For the text-containing cell, return its midpoint in (x, y) coordinate format. 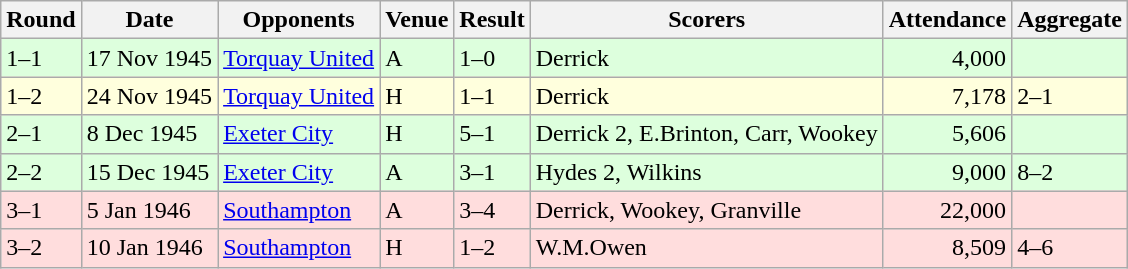
Date (149, 20)
2–2 (41, 172)
3–2 (41, 248)
9,000 (947, 172)
8–2 (1070, 172)
Venue (417, 20)
W.M.Owen (706, 248)
Attendance (947, 20)
24 Nov 1945 (149, 96)
1–0 (492, 58)
10 Jan 1946 (149, 248)
Hydes 2, Wilkins (706, 172)
Scorers (706, 20)
8,509 (947, 248)
22,000 (947, 210)
Aggregate (1070, 20)
7,178 (947, 96)
Opponents (299, 20)
4,000 (947, 58)
5,606 (947, 134)
Round (41, 20)
5–1 (492, 134)
Derrick, Wookey, Granville (706, 210)
Derrick 2, E.Brinton, Carr, Wookey (706, 134)
5 Jan 1946 (149, 210)
4–6 (1070, 248)
17 Nov 1945 (149, 58)
3–4 (492, 210)
8 Dec 1945 (149, 134)
15 Dec 1945 (149, 172)
Result (492, 20)
